Locate the cell with the specified text and output its (X, Y) center coordinate. 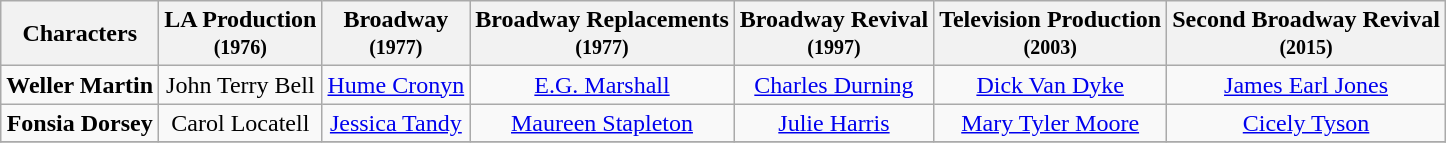
Carol Locatell (240, 123)
Broadway Replacements (1977) (602, 34)
James Earl Jones (1306, 85)
Julie Harris (834, 123)
Maureen Stapleton (602, 123)
Television Production (2003) (1050, 34)
Cicely Tyson (1306, 123)
Fonsia Dorsey (80, 123)
John Terry Bell (240, 85)
Hume Cronyn (396, 85)
LA Production (1976) (240, 34)
Broadway Revival (1997) (834, 34)
Charles Durning (834, 85)
Jessica Tandy (396, 123)
E.G. Marshall (602, 85)
Characters (80, 34)
Mary Tyler Moore (1050, 123)
Second Broadway Revival (2015) (1306, 34)
Broadway (1977) (396, 34)
Dick Van Dyke (1050, 85)
Weller Martin (80, 85)
